Pinpoint the cell where the given text exists, returning its [X, Y] midpoint coordinate. 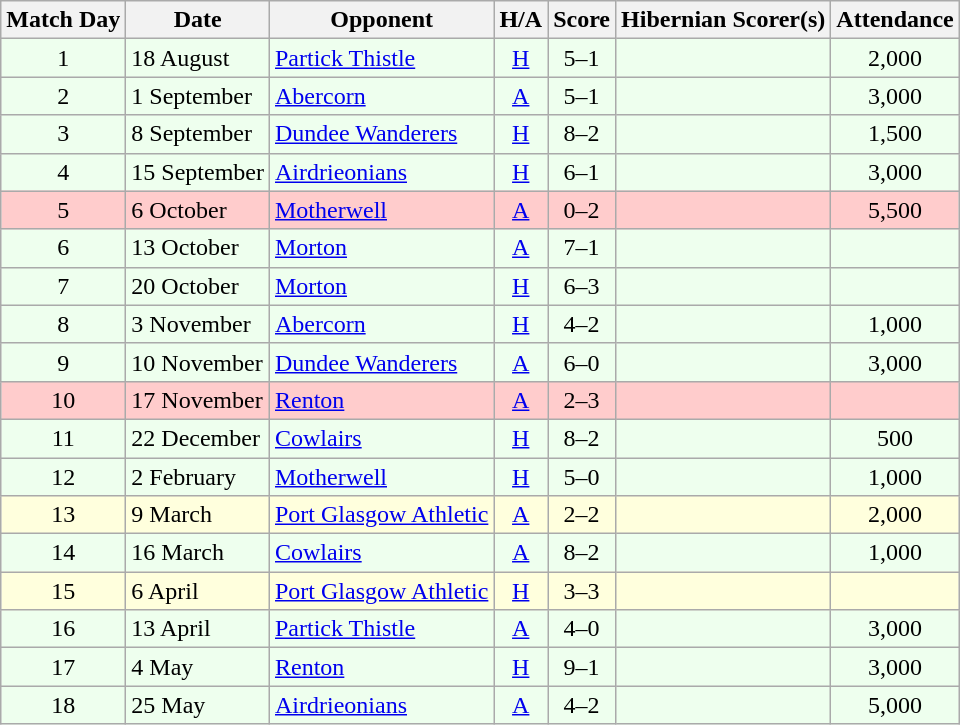
8 [64, 324]
500 [895, 438]
1,500 [895, 134]
17 [64, 667]
5,500 [895, 210]
11 [64, 438]
6 [64, 248]
1 September [198, 96]
17 November [198, 400]
6–0 [582, 362]
Opponent [381, 20]
Hibernian Scorer(s) [724, 20]
7 [64, 286]
6 April [198, 591]
2–3 [582, 400]
13 October [198, 248]
20 October [198, 286]
13 [64, 515]
14 [64, 553]
Match Day [64, 20]
5,000 [895, 705]
12 [64, 477]
15 September [198, 172]
2–2 [582, 515]
18 August [198, 58]
4–0 [582, 629]
6–3 [582, 286]
18 [64, 705]
6–1 [582, 172]
10 November [198, 362]
2 February [198, 477]
8 September [198, 134]
22 December [198, 438]
16 March [198, 553]
6 October [198, 210]
25 May [198, 705]
0–2 [582, 210]
15 [64, 591]
5 [64, 210]
H/A [521, 20]
3 November [198, 324]
16 [64, 629]
Score [582, 20]
4 [64, 172]
5–0 [582, 477]
Attendance [895, 20]
4 May [198, 667]
3–3 [582, 591]
7–1 [582, 248]
9–1 [582, 667]
1 [64, 58]
9 [64, 362]
10 [64, 400]
9 March [198, 515]
3 [64, 134]
13 April [198, 629]
2 [64, 96]
Date [198, 20]
